Extract the (x, y) coordinate from the center of the cell holding the provided text.  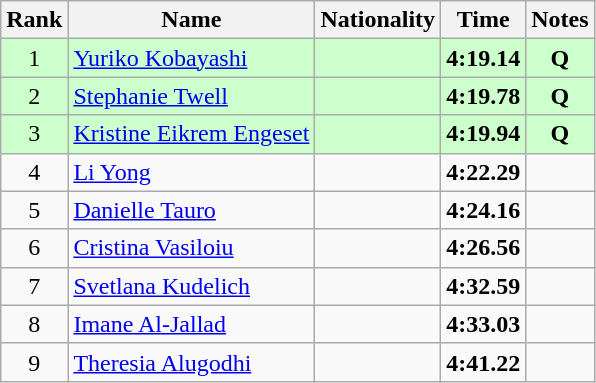
Nationality (378, 20)
Cristina Vasiloiu (192, 248)
Theresia Alugodhi (192, 362)
Time (484, 20)
6 (34, 248)
2 (34, 96)
Kristine Eikrem Engeset (192, 134)
Stephanie Twell (192, 96)
8 (34, 324)
4:24.16 (484, 210)
Imane Al-Jallad (192, 324)
4:19.94 (484, 134)
4:26.56 (484, 248)
Danielle Tauro (192, 210)
4:32.59 (484, 286)
3 (34, 134)
9 (34, 362)
4:41.22 (484, 362)
Name (192, 20)
Svetlana Kudelich (192, 286)
Rank (34, 20)
Notes (560, 20)
4:19.78 (484, 96)
4:22.29 (484, 172)
Li Yong (192, 172)
1 (34, 58)
5 (34, 210)
7 (34, 286)
4:19.14 (484, 58)
4:33.03 (484, 324)
Yuriko Kobayashi (192, 58)
4 (34, 172)
